For the text-containing cell, return its midpoint in [X, Y] coordinate format. 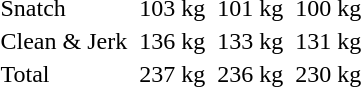
133 kg [250, 41]
136 kg [172, 41]
